Pinpoint the cell where the given text exists, returning its [X, Y] midpoint coordinate. 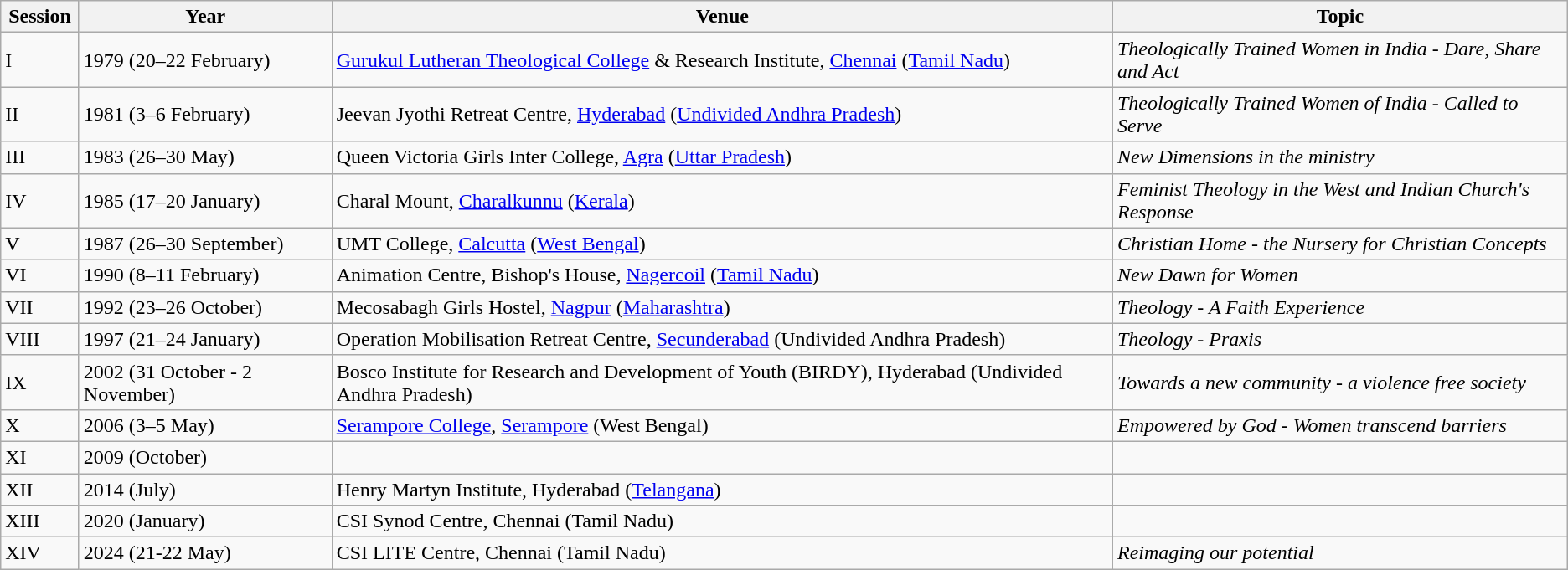
Bosco Institute for Research and Development of Youth (BIRDY), Hyderabad (Undivided Andhra Pradesh) [722, 382]
1990 (8–11 February) [205, 275]
1997 (21–24 January) [205, 339]
CSI LITE Centre, Chennai (Tamil Nadu) [722, 553]
New Dawn for Women [1340, 275]
Theologically Trained Women in India - Dare, Share and Act [1340, 60]
Empowered by God - Women transcend barriers [1340, 425]
VI [40, 275]
Operation Mobilisation Retreat Centre, Secunderabad (Undivided Andhra Pradesh) [722, 339]
Animation Centre, Bishop's House, Nagercoil (Tamil Nadu) [722, 275]
Reimaging our potential [1340, 553]
Theology - Praxis [1340, 339]
Jeevan Jyothi Retreat Centre, Hyderabad (Undivided Andhra Pradesh) [722, 114]
XIII [40, 521]
XI [40, 457]
Mecosabagh Girls Hostel, Nagpur (Maharashtra) [722, 307]
Year [205, 17]
V [40, 244]
1979 (20–22 February) [205, 60]
1985 (17–20 January) [205, 201]
CSI Synod Centre, Chennai (Tamil Nadu) [722, 521]
Christian Home - the Nursery for Christian Concepts [1340, 244]
Henry Martyn Institute, Hyderabad (Telangana) [722, 490]
Queen Victoria Girls Inter College, Agra (Uttar Pradesh) [722, 157]
IX [40, 382]
1992 (23–26 October) [205, 307]
2006 (3–5 May) [205, 425]
2002 (31 October - 2 November) [205, 382]
XII [40, 490]
2014 (July) [205, 490]
1981 (3–6 February) [205, 114]
IV [40, 201]
UMT College, Calcutta (West Bengal) [722, 244]
VII [40, 307]
2024 (21-22 May) [205, 553]
I [40, 60]
Theology - A Faith Experience [1340, 307]
III [40, 157]
Feminist Theology in the West and Indian Church's Response [1340, 201]
XIV [40, 553]
Session [40, 17]
VIII [40, 339]
2009 (October) [205, 457]
Serampore College, Serampore (West Bengal) [722, 425]
1983 (26–30 May) [205, 157]
1987 (26–30 September) [205, 244]
Topic [1340, 17]
Gurukul Lutheran Theological College & Research Institute, Chennai (Tamil Nadu) [722, 60]
Theologically Trained Women of India - Called to Serve [1340, 114]
Venue [722, 17]
Charal Mount, Charalkunnu (Kerala) [722, 201]
Towards a new community - a violence free society [1340, 382]
New Dimensions in the ministry [1340, 157]
X [40, 425]
II [40, 114]
2020 (January) [205, 521]
